Search for the cell housing the specified text and yield its (X, Y) center coordinate. 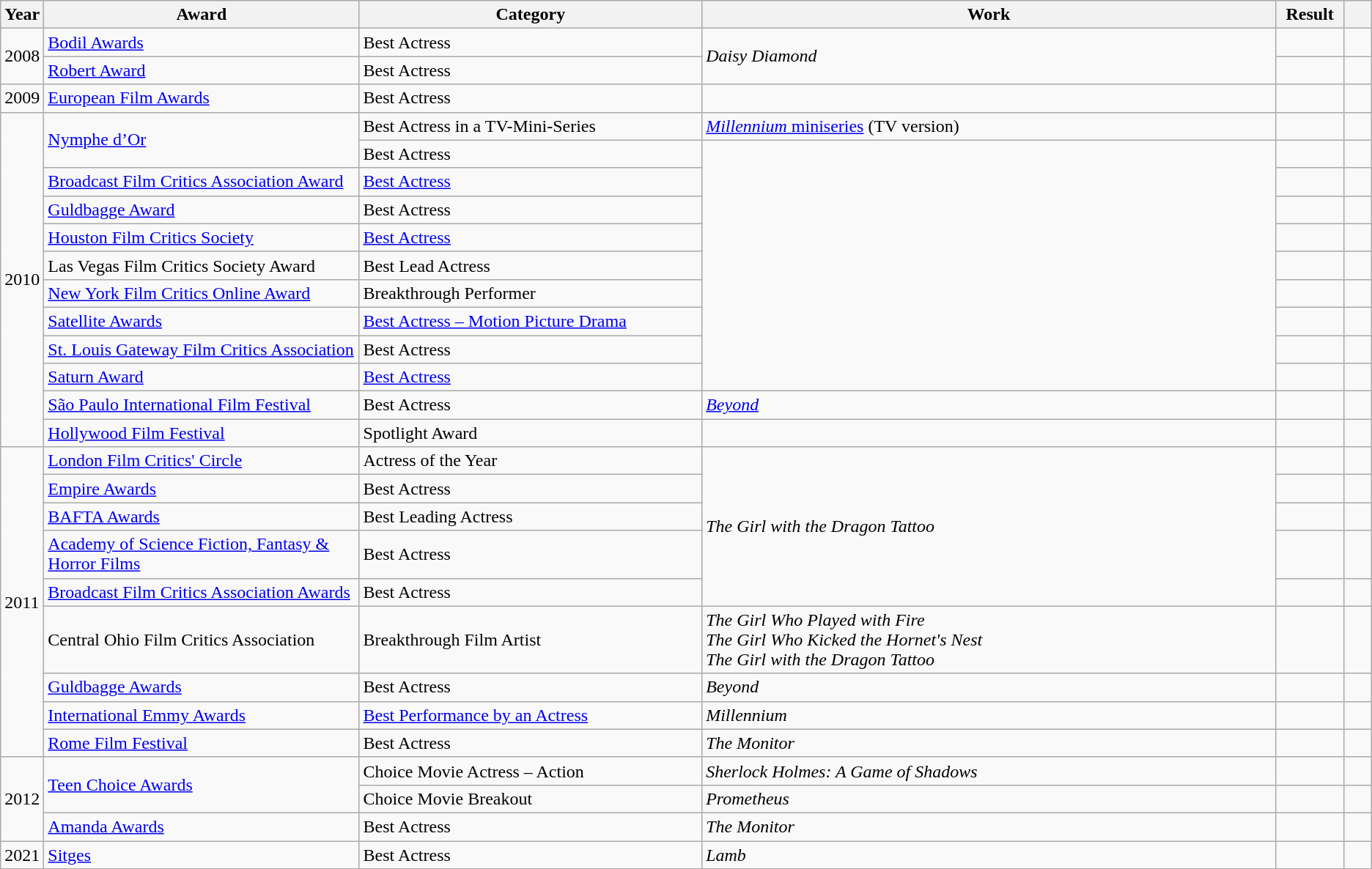
New York Film Critics Online Award (202, 293)
Millennium miniseries (TV version) (989, 126)
Saturn Award (202, 377)
BAFTA Awards (202, 517)
The Girl Who Played with FireThe Girl Who Kicked the Hornet's NestThe Girl with the Dragon Tattoo (989, 640)
Result (1310, 15)
Central Ohio Film Critics Association (202, 640)
Best Actress in a TV-Mini-Series (531, 126)
Guldbagge Award (202, 210)
Breakthrough Film Artist (531, 640)
2012 (22, 799)
Prometheus (989, 799)
Sherlock Holmes: A Game of Shadows (989, 771)
São Paulo International Film Festival (202, 405)
European Film Awards (202, 98)
Actress of the Year (531, 461)
Choice Movie Breakout (531, 799)
Guldbagge Awards (202, 687)
Best Performance by an Actress (531, 715)
2009 (22, 98)
Best Lead Actress (531, 265)
Best Leading Actress (531, 517)
Daisy Diamond (989, 56)
Houston Film Critics Society (202, 237)
Broadcast Film Critics Association Award (202, 182)
Millennium (989, 715)
Rome Film Festival (202, 743)
Teen Choice Awards (202, 785)
The Girl with the Dragon Tattoo (989, 526)
Spotlight Award (531, 433)
Nymphe d’Or (202, 140)
Las Vegas Film Critics Society Award (202, 265)
Choice Movie Actress – Action (531, 771)
Broadcast Film Critics Association Awards (202, 592)
Satellite Awards (202, 321)
Empire Awards (202, 489)
Breakthrough Performer (531, 293)
2011 (22, 602)
London Film Critics' Circle (202, 461)
Lamb (989, 855)
Work (989, 15)
2008 (22, 56)
Amanda Awards (202, 827)
International Emmy Awards (202, 715)
Best Actress – Motion Picture Drama (531, 321)
Academy of Science Fiction, Fantasy & Horror Films (202, 554)
St. Louis Gateway Film Critics Association (202, 350)
Category (531, 15)
Award (202, 15)
Bodil Awards (202, 42)
Year (22, 15)
Hollywood Film Festival (202, 433)
Sitges (202, 855)
2010 (22, 280)
2021 (22, 855)
Robert Award (202, 70)
